Find where the given text appears and provide that cell's center as [x, y] coordinate. 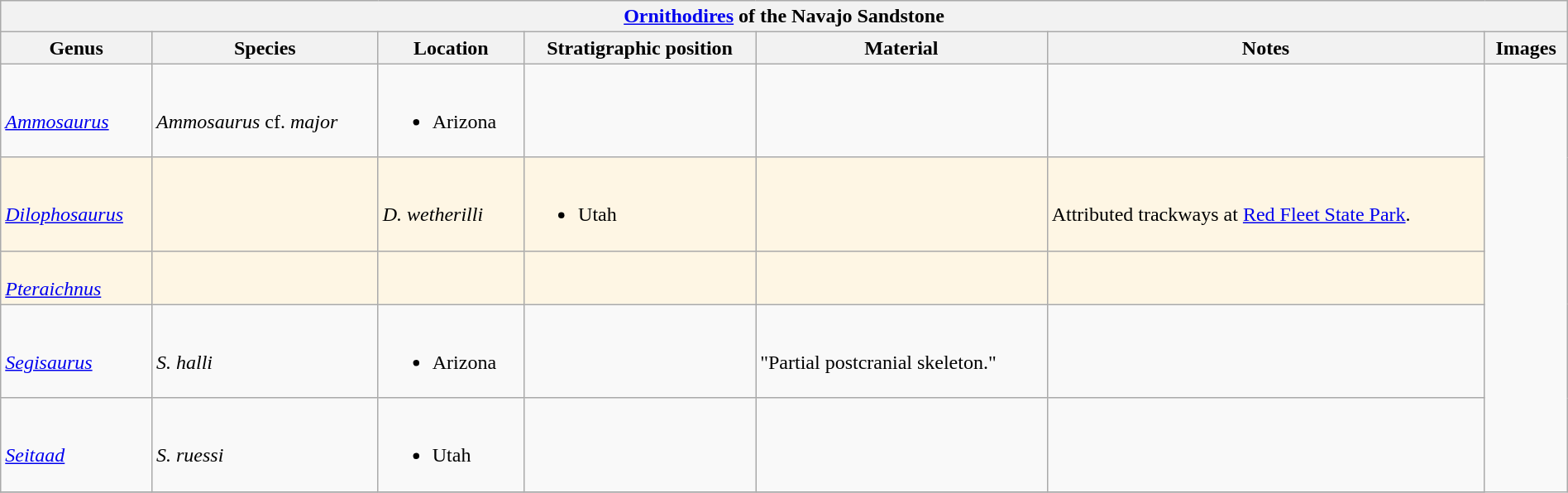
Ammosaurus cf. major [265, 111]
Species [265, 48]
Material [901, 48]
Segisaurus [76, 351]
"Partial postcranial skeleton." [901, 351]
Genus [76, 48]
Dilophosaurus [76, 203]
S. halli [265, 351]
Ornithodires of the Navajo Sandstone [784, 17]
Pteraichnus [76, 278]
D. wetherilli [451, 203]
Seitaad [76, 445]
Images [1526, 48]
Location [451, 48]
S. ruessi [265, 445]
Stratigraphic position [640, 48]
Notes [1265, 48]
Attributed trackways at Red Fleet State Park. [1265, 203]
Ammosaurus [76, 111]
